Determine the [X, Y] coordinate at the center of the cell enclosing the given text.  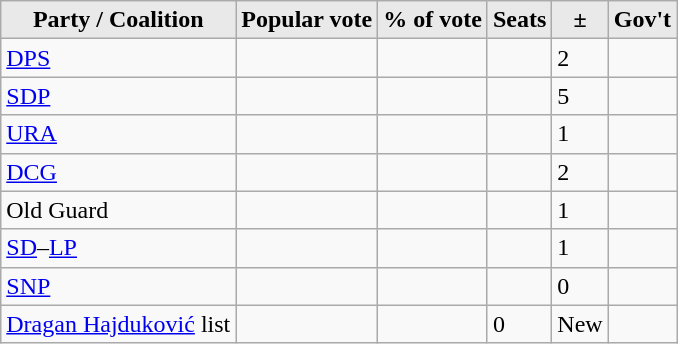
URA [118, 134]
Gov't [642, 20]
5 [580, 96]
Popular vote [307, 20]
Party / Coalition [118, 20]
DPS [118, 58]
SNP [118, 286]
Dragan Hajduković list [118, 324]
New [580, 324]
SDP [118, 96]
DCG [118, 172]
± [580, 20]
% of vote [433, 20]
Old Guard [118, 210]
SD–LP [118, 248]
Seats [519, 20]
